From the cell containing the given text, extract its center point as (x, y) coordinate. 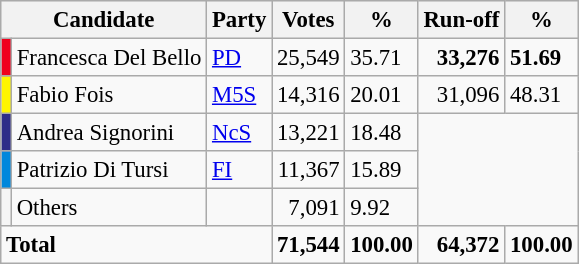
Party (240, 20)
31,096 (462, 95)
14,316 (308, 95)
64,372 (462, 245)
Votes (308, 20)
Candidate (104, 20)
FI (240, 170)
13,221 (308, 133)
Run-off (462, 20)
33,276 (462, 58)
11,367 (308, 170)
PD (240, 58)
Total (136, 245)
71,544 (308, 245)
Fabio Fois (108, 95)
Others (108, 208)
Patrizio Di Tursi (108, 170)
M5S (240, 95)
15.89 (382, 170)
Andrea Signorini (108, 133)
9.92 (382, 208)
18.48 (382, 133)
48.31 (542, 95)
NcS (240, 133)
25,549 (308, 58)
51.69 (542, 58)
20.01 (382, 95)
7,091 (308, 208)
Francesca Del Bello (108, 58)
35.71 (382, 58)
